From the cell containing the given text, extract its center point as [X, Y] coordinate. 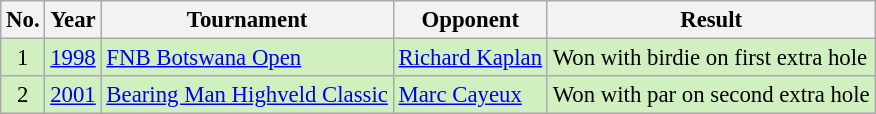
2001 [73, 95]
1998 [73, 58]
No. [23, 20]
Opponent [470, 20]
2 [23, 95]
Bearing Man Highveld Classic [247, 95]
Won with par on second extra hole [711, 95]
Result [711, 20]
Won with birdie on first extra hole [711, 58]
Richard Kaplan [470, 58]
Marc Cayeux [470, 95]
Tournament [247, 20]
Year [73, 20]
1 [23, 58]
FNB Botswana Open [247, 58]
